Find where the given text appears and provide that cell's center as (X, Y) coordinate. 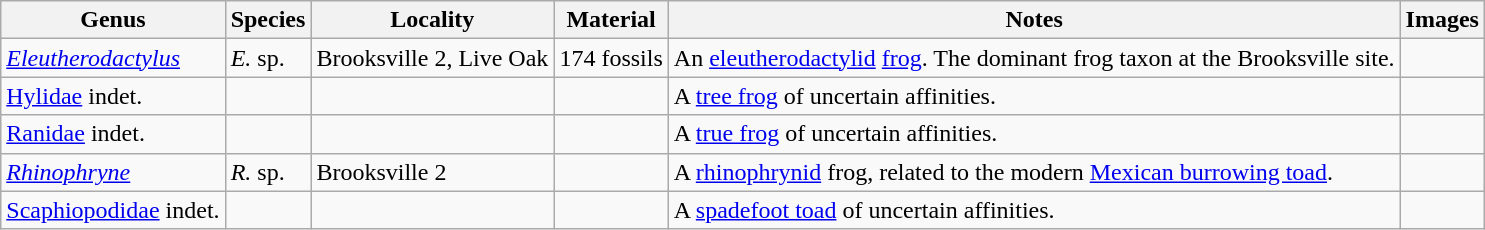
Ranidae indet. (113, 134)
Scaphiopodidae indet. (113, 210)
Rhinophryne (113, 172)
An eleutherodactylid frog. The dominant frog taxon at the Brooksville site. (1034, 58)
Notes (1034, 20)
Species (268, 20)
Material (611, 20)
A tree frog of uncertain affinities. (1034, 96)
Hylidae indet. (113, 96)
Brooksville 2, Live Oak (432, 58)
Brooksville 2 (432, 172)
174 fossils (611, 58)
A rhinophrynid frog, related to the modern Mexican burrowing toad. (1034, 172)
Eleutherodactylus (113, 58)
A spadefoot toad of uncertain affinities. (1034, 210)
Locality (432, 20)
Images (1442, 20)
R. sp. (268, 172)
E. sp. (268, 58)
A true frog of uncertain affinities. (1034, 134)
Genus (113, 20)
